Search for the cell housing the specified text and yield its (X, Y) center coordinate. 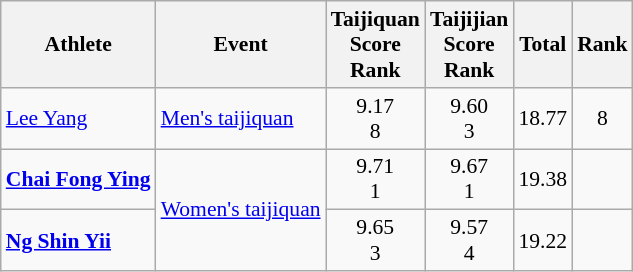
Rank (602, 44)
9.574 (469, 240)
9.653 (376, 240)
Total (542, 44)
9.711 (376, 180)
19.38 (542, 180)
TaijiquanScoreRank (376, 44)
9.603 (469, 118)
Men's taijiquan (241, 118)
Lee Yang (78, 118)
19.22 (542, 240)
18.77 (542, 118)
Ng Shin Yii (78, 240)
TaijijianScoreRank (469, 44)
Women's taijiquan (241, 210)
9.178 (376, 118)
Chai Fong Ying (78, 180)
Event (241, 44)
9.671 (469, 180)
Athlete (78, 44)
8 (602, 118)
